Detect which cell encompasses the target text, then output its (X, Y) center coordinate. 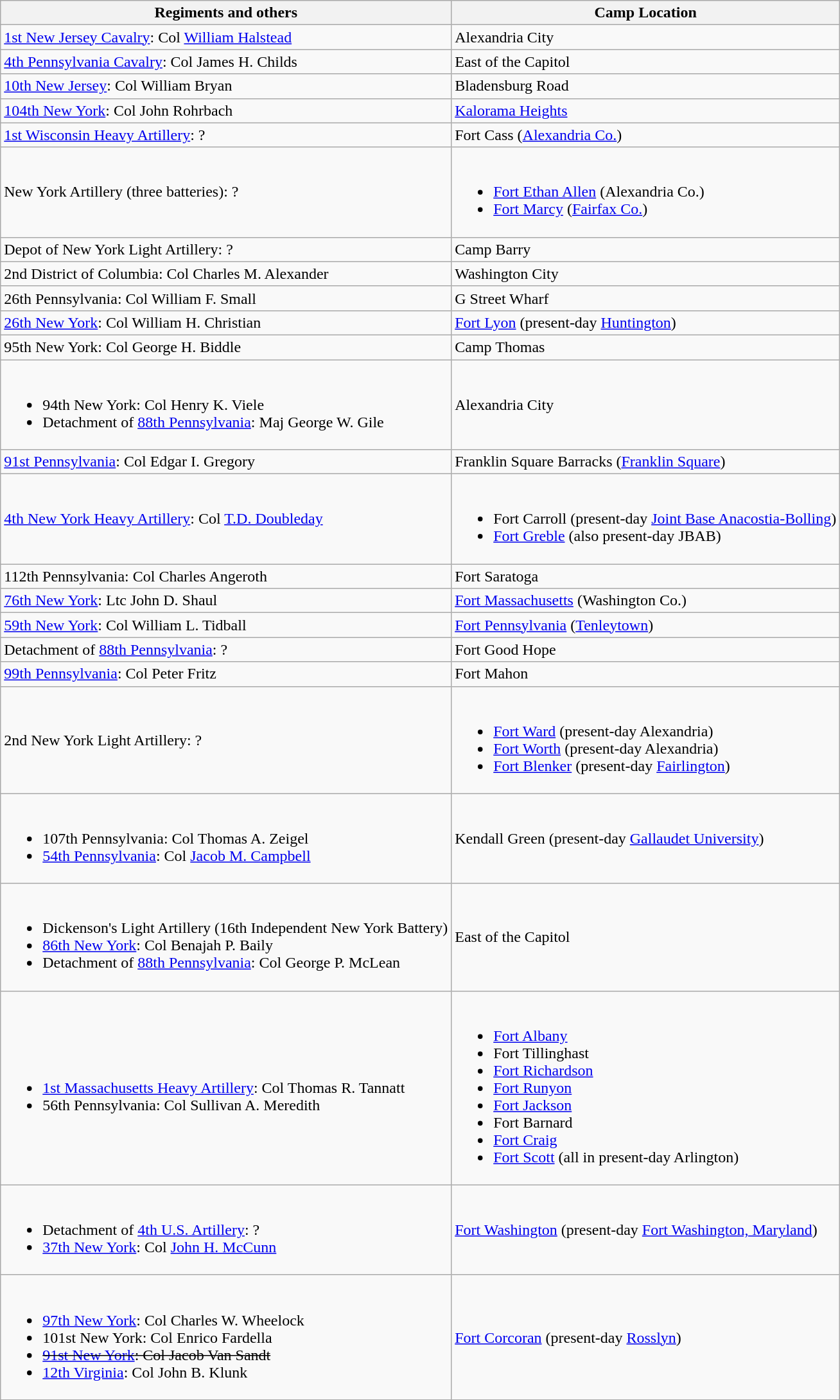
Fort Ethan Allen (Alexandria Co.)Fort Marcy (Fairfax Co.) (646, 192)
59th New York: Col William L. Tidball (226, 625)
Fort Carroll (present-day Joint Base Anacostia-Bolling)Fort Greble (also present-day JBAB) (646, 519)
Camp Barry (646, 249)
Fort Corcoran (present-day Rosslyn) (646, 1337)
Regiments and others (226, 13)
112th Pennsylvania: Col Charles Angeroth (226, 576)
Kendall Green (present-day Gallaudet University) (646, 838)
10th New Jersey: Col William Bryan (226, 86)
Camp Thomas (646, 347)
Detachment of 88th Pennsylvania: ? (226, 650)
97th New York: Col Charles W. Wheelock101st New York: Col Enrico Fardella91st New York: Col Jacob Van Sandt12th Virginia: Col John B. Klunk (226, 1337)
76th New York: Ltc John D. Shaul (226, 601)
104th New York: Col John Rohrbach (226, 111)
Fort Lyon (present-day Huntington) (646, 323)
95th New York: Col George H. Biddle (226, 347)
Fort Massachusetts (Washington Co.) (646, 601)
New York Artillery (three batteries): ? (226, 192)
1st Wisconsin Heavy Artillery: ? (226, 135)
4th New York Heavy Artillery: Col T.D. Doubleday (226, 519)
Franklin Square Barracks (Franklin Square) (646, 462)
Camp Location (646, 13)
26th New York: Col William H. Christian (226, 323)
Detachment of 4th U.S. Artillery: ?37th New York: Col John H. McCunn (226, 1230)
Fort AlbanyFort TillinghastFort RichardsonFort RunyonFort JacksonFort BarnardFort CraigFort Scott (all in present-day Arlington) (646, 1088)
Fort Cass (Alexandria Co.) (646, 135)
4th Pennsylvania Cavalry: Col James H. Childs (226, 62)
Fort Pennsylvania (Tenleytown) (646, 625)
91st Pennsylvania: Col Edgar I. Gregory (226, 462)
99th Pennsylvania: Col Peter Fritz (226, 674)
2nd New York Light Artillery: ? (226, 740)
26th Pennsylvania: Col William F. Small (226, 298)
94th New York: Col Henry K. VieleDetachment of 88th Pennsylvania: Maj George W. Gile (226, 405)
Depot of New York Light Artillery: ? (226, 249)
107th Pennsylvania: Col Thomas A. Zeigel54th Pennsylvania: Col Jacob M. Campbell (226, 838)
1st New Jersey Cavalry: Col William Halstead (226, 37)
Fort Ward (present-day Alexandria)Fort Worth (present-day Alexandria)Fort Blenker (present-day Fairlington) (646, 740)
Kalorama Heights (646, 111)
Fort Mahon (646, 674)
Washington City (646, 274)
Fort Saratoga (646, 576)
Fort Washington (present-day Fort Washington, Maryland) (646, 1230)
G Street Wharf (646, 298)
Fort Good Hope (646, 650)
1st Massachusetts Heavy Artillery: Col Thomas R. Tannatt56th Pennsylvania: Col Sullivan A. Meredith (226, 1088)
Bladensburg Road (646, 86)
2nd District of Columbia: Col Charles M. Alexander (226, 274)
